Output the (X, Y) coordinate of the center of the cell containing the given text.  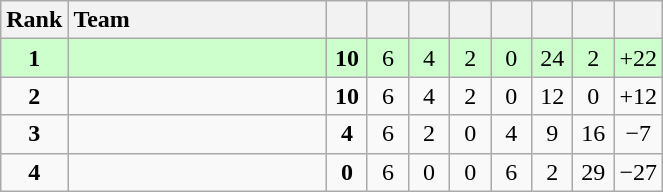
Team (198, 20)
−27 (638, 172)
9 (552, 134)
1 (34, 58)
3 (34, 134)
16 (594, 134)
12 (552, 96)
+12 (638, 96)
29 (594, 172)
24 (552, 58)
−7 (638, 134)
Rank (34, 20)
+22 (638, 58)
